Locate the cell with the specified text and output its [X, Y] center coordinate. 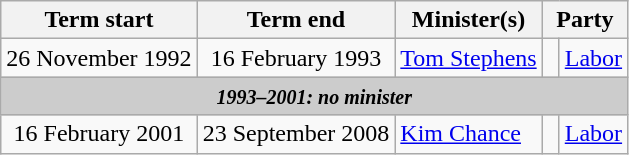
16 February 2001 [99, 134]
Party [584, 20]
23 September 2008 [296, 134]
Kim Chance [468, 134]
1993–2001: no minister [314, 96]
Minister(s) [468, 20]
Term end [296, 20]
26 November 1992 [99, 58]
Tom Stephens [468, 58]
16 February 1993 [296, 58]
Term start [99, 20]
